Determine the (X, Y) coordinate at the center of the cell enclosing the given text.  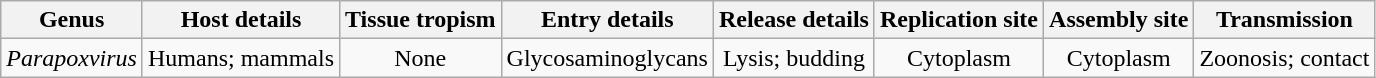
Transmission (1284, 20)
Entry details (607, 20)
Assembly site (1119, 20)
Host details (240, 20)
Parapoxvirus (72, 58)
Genus (72, 20)
Humans; mammals (240, 58)
None (421, 58)
Zoonosis; contact (1284, 58)
Glycosaminoglycans (607, 58)
Lysis; budding (794, 58)
Replication site (958, 20)
Tissue tropism (421, 20)
Release details (794, 20)
